Return (x, y) of the center of cell containing provided text 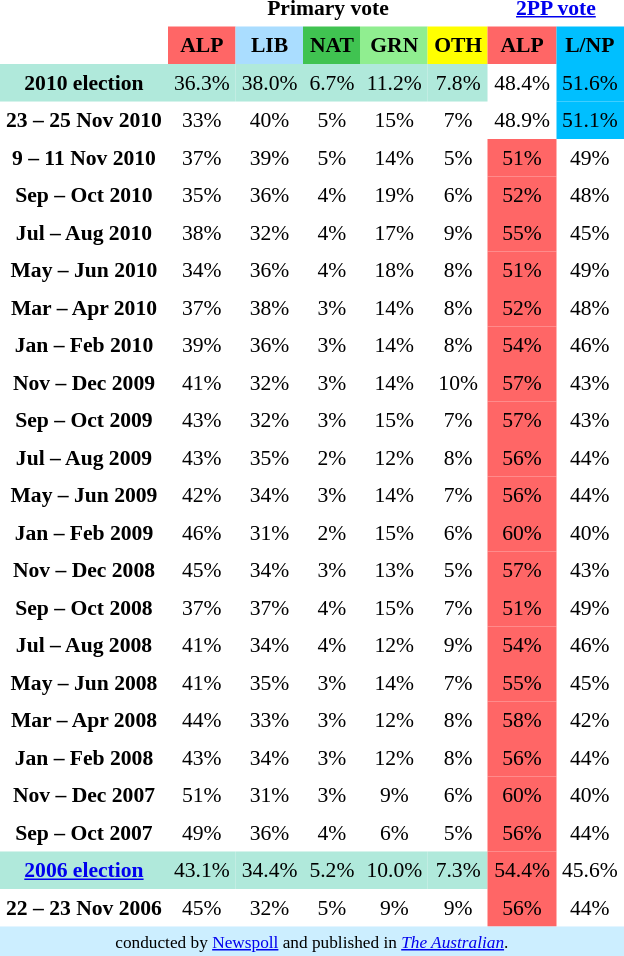
18% (394, 270)
Nov – Dec 2009 (84, 383)
6.7% (332, 83)
Sep – Oct 2008 (84, 608)
43.1% (202, 870)
Mar – Apr 2008 (84, 720)
48.9% (522, 120)
May – Jun 2010 (84, 270)
Jul – Aug 2008 (84, 645)
5.2% (332, 870)
Mar – Apr 2010 (84, 308)
Nov – Dec 2007 (84, 795)
34.4% (270, 870)
54.4% (522, 870)
May – Jun 2008 (84, 683)
Jul – Aug 2009 (84, 458)
19% (394, 195)
51.1% (590, 120)
48.4% (522, 83)
May – Jun 2009 (84, 495)
23 – 25 Nov 2010 (84, 120)
Jan – Feb 2008 (84, 758)
7.3% (458, 870)
10% (458, 383)
NAT (332, 45)
13% (394, 570)
Jan – Feb 2010 (84, 345)
L/NP (590, 45)
38.0% (270, 83)
Nov – Dec 2008 (84, 570)
Jan – Feb 2009 (84, 533)
GRN (394, 45)
22 – 23 Nov 2006 (84, 908)
51.6% (590, 83)
17% (394, 233)
2010 election (84, 83)
11.2% (394, 83)
Sep – Oct 2010 (84, 195)
7.8% (458, 83)
Sep – Oct 2009 (84, 420)
10.0% (394, 870)
OTH (458, 45)
Sep – Oct 2007 (84, 833)
58% (522, 720)
36.3% (202, 83)
2006 election (84, 870)
9 – 11 Nov 2010 (84, 158)
conducted by Newspoll and published in The Australian. (312, 941)
LIB (270, 45)
45.6% (590, 870)
Jul – Aug 2010 (84, 233)
